Provide the [X, Y] coordinate of the cell's center where the given text is located.  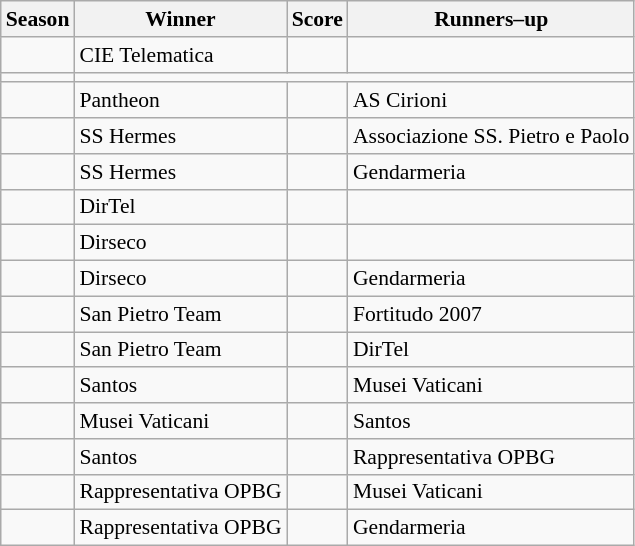
CIE Telematica [180, 55]
Season [38, 19]
Winner [180, 19]
Pantheon [180, 101]
Fortitudo 2007 [492, 314]
Score [318, 19]
AS Cirioni [492, 101]
Runners–up [492, 19]
Associazione SS. Pietro e Paolo [492, 136]
